Search for the cell housing the specified text and yield its [X, Y] center coordinate. 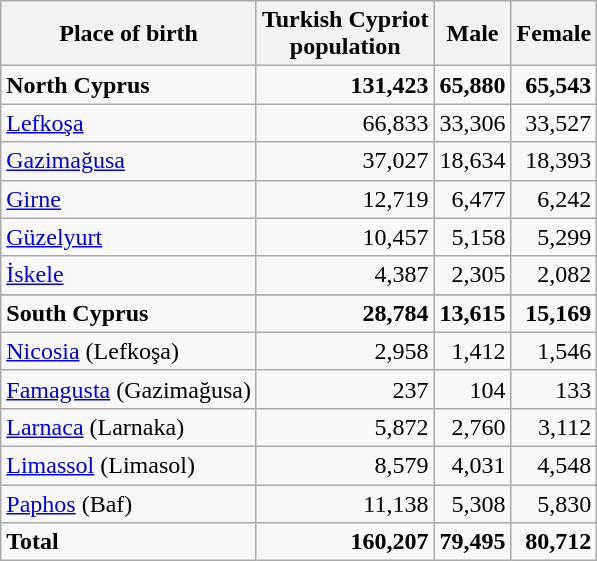
Lefkoşa [129, 123]
18,393 [554, 161]
65,880 [472, 85]
18,634 [472, 161]
79,495 [472, 542]
Larnaca (Larnaka) [129, 427]
6,242 [554, 199]
133 [554, 389]
1,546 [554, 351]
13,615 [472, 313]
10,457 [345, 237]
5,308 [472, 503]
North Cyprus [129, 85]
5,299 [554, 237]
6,477 [472, 199]
Male [472, 34]
2,760 [472, 427]
28,784 [345, 313]
237 [345, 389]
Turkish Cypriot population [345, 34]
3,112 [554, 427]
Gazimağusa [129, 161]
4,387 [345, 275]
5,830 [554, 503]
Total [129, 542]
4,031 [472, 465]
5,158 [472, 237]
4,548 [554, 465]
80,712 [554, 542]
65,543 [554, 85]
37,027 [345, 161]
Place of birth [129, 34]
2,305 [472, 275]
160,207 [345, 542]
15,169 [554, 313]
Güzelyurt [129, 237]
Paphos (Baf) [129, 503]
Female [554, 34]
104 [472, 389]
İskele [129, 275]
33,306 [472, 123]
8,579 [345, 465]
Famagusta (Gazimağusa) [129, 389]
11,138 [345, 503]
South Cyprus [129, 313]
Nicosia (Lefkoşa) [129, 351]
2,082 [554, 275]
33,527 [554, 123]
Limassol (Limasol) [129, 465]
131,423 [345, 85]
12,719 [345, 199]
5,872 [345, 427]
2,958 [345, 351]
66,833 [345, 123]
Girne [129, 199]
1,412 [472, 351]
